From the cell containing the given text, extract its center point as (x, y) coordinate. 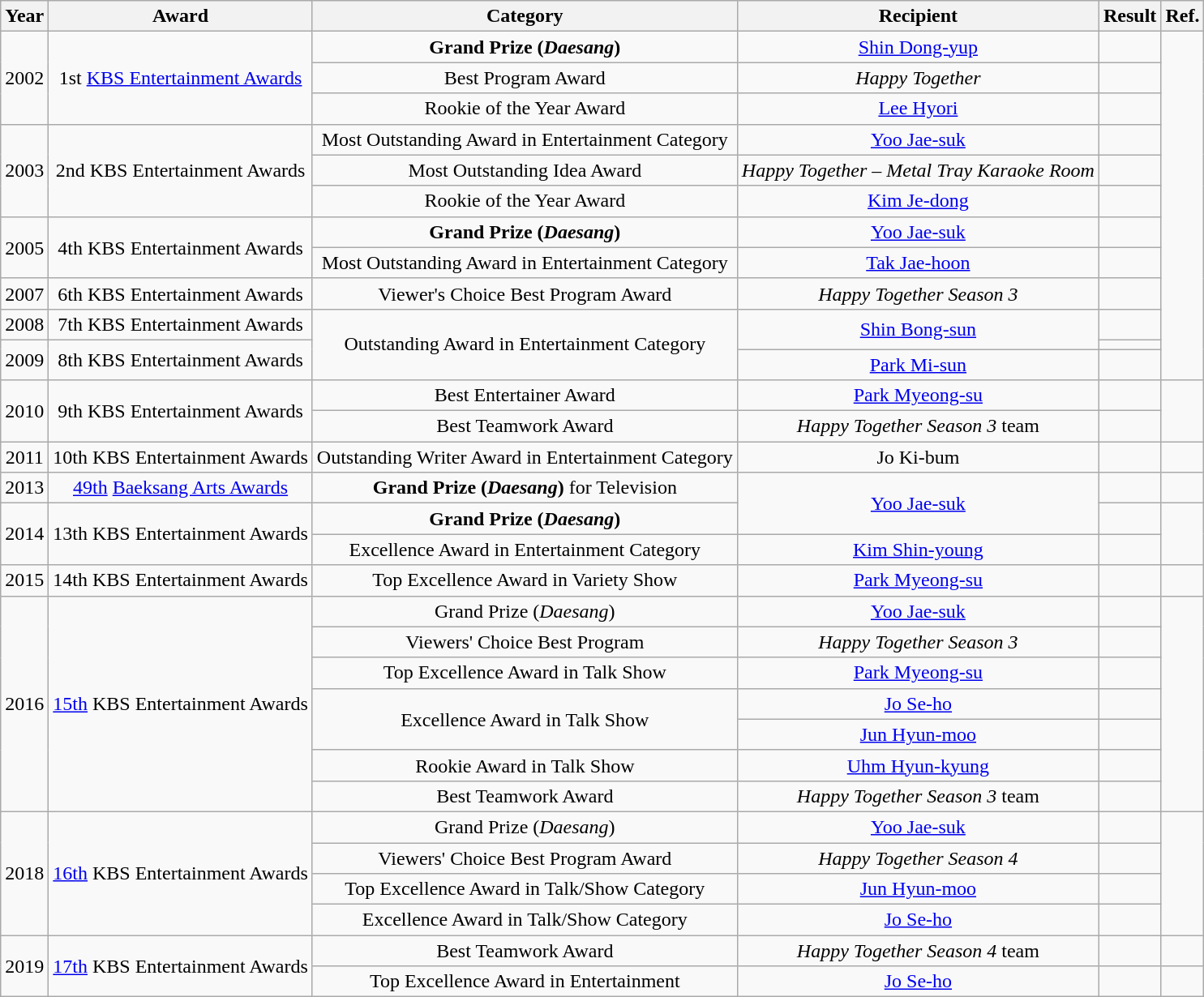
Best Program Award (525, 78)
Result (1129, 16)
Top Excellence Award in Variety Show (525, 580)
Tak Jae-hoon (918, 263)
2018 (24, 873)
Uhm Hyun-kyung (918, 765)
6th KBS Entertainment Awards (181, 293)
Shin Dong-yup (918, 47)
Outstanding Award in Entertainment Category (525, 344)
2014 (24, 534)
Grand Prize (Daesang) for Television (525, 488)
2010 (24, 411)
49th Baeksang Arts Awards (181, 488)
4th KBS Entertainment Awards (181, 247)
9th KBS Entertainment Awards (181, 411)
Park Mi-sun (918, 364)
Happy Together – Metal Tray Karaoke Room (918, 170)
2003 (24, 170)
2008 (24, 324)
Excellence Award in Entertainment Category (525, 550)
Viewers' Choice Best Program (525, 642)
2016 (24, 704)
Lee Hyori (918, 109)
Happy Together Season 4 (918, 858)
2019 (24, 966)
10th KBS Entertainment Awards (181, 457)
13th KBS Entertainment Awards (181, 534)
Jo Ki-bum (918, 457)
Award (181, 16)
1st KBS Entertainment Awards (181, 78)
2015 (24, 580)
Excellence Award in Talk/Show Category (525, 920)
16th KBS Entertainment Awards (181, 873)
17th KBS Entertainment Awards (181, 966)
2007 (24, 293)
Best Entertainer Award (525, 396)
Top Excellence Award in Talk/Show Category (525, 889)
Top Excellence Award in Entertainment (525, 982)
Top Excellence Award in Talk Show (525, 673)
8th KBS Entertainment Awards (181, 360)
Year (24, 16)
Kim Shin-young (918, 550)
Happy Together Season 4 team (918, 951)
Happy Together (918, 78)
Viewers' Choice Best Program Award (525, 858)
Outstanding Writer Award in Entertainment Category (525, 457)
Most Outstanding Idea Award (525, 170)
2nd KBS Entertainment Awards (181, 170)
14th KBS Entertainment Awards (181, 580)
15th KBS Entertainment Awards (181, 704)
Rookie Award in Talk Show (525, 765)
2011 (24, 457)
2013 (24, 488)
Recipient (918, 16)
Viewer's Choice Best Program Award (525, 293)
Kim Je-dong (918, 201)
2002 (24, 78)
2005 (24, 247)
Ref. (1182, 16)
7th KBS Entertainment Awards (181, 324)
2009 (24, 360)
Excellence Award in Talk Show (525, 719)
Shin Bong-sun (918, 329)
Category (525, 16)
